Capture the cell that displays the provided text and extract its [x, y] central coordinate. 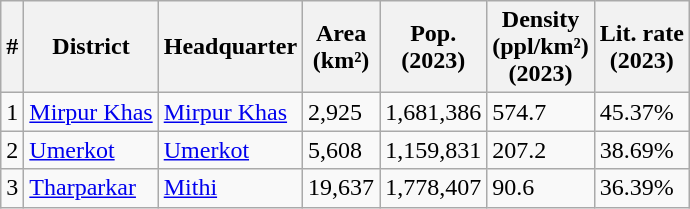
5,608 [342, 150]
District [91, 47]
1,778,407 [434, 188]
Pop.(2023) [434, 47]
38.69% [642, 150]
19,637 [342, 188]
Density(ppl/km²)(2023) [541, 47]
Lit. rate(2023) [642, 47]
3 [12, 188]
1 [12, 112]
2 [12, 150]
36.39% [642, 188]
1,681,386 [434, 112]
Mithi [230, 188]
2,925 [342, 112]
45.37% [642, 112]
1,159,831 [434, 150]
# [12, 47]
Area(km²) [342, 47]
90.6 [541, 188]
Tharparkar [91, 188]
207.2 [541, 150]
574.7 [541, 112]
Headquarter [230, 47]
